Identify which cell holds the provided text, then report its [x, y] central coordinate. 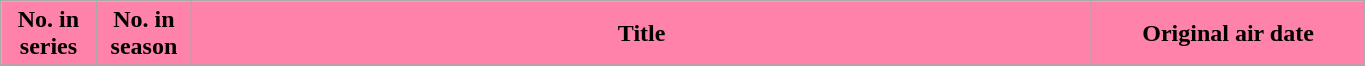
Original air date [1228, 34]
No. inseries [48, 34]
No. inseason [144, 34]
Title [642, 34]
